Output the [x, y] coordinate of the center of the cell containing the given text.  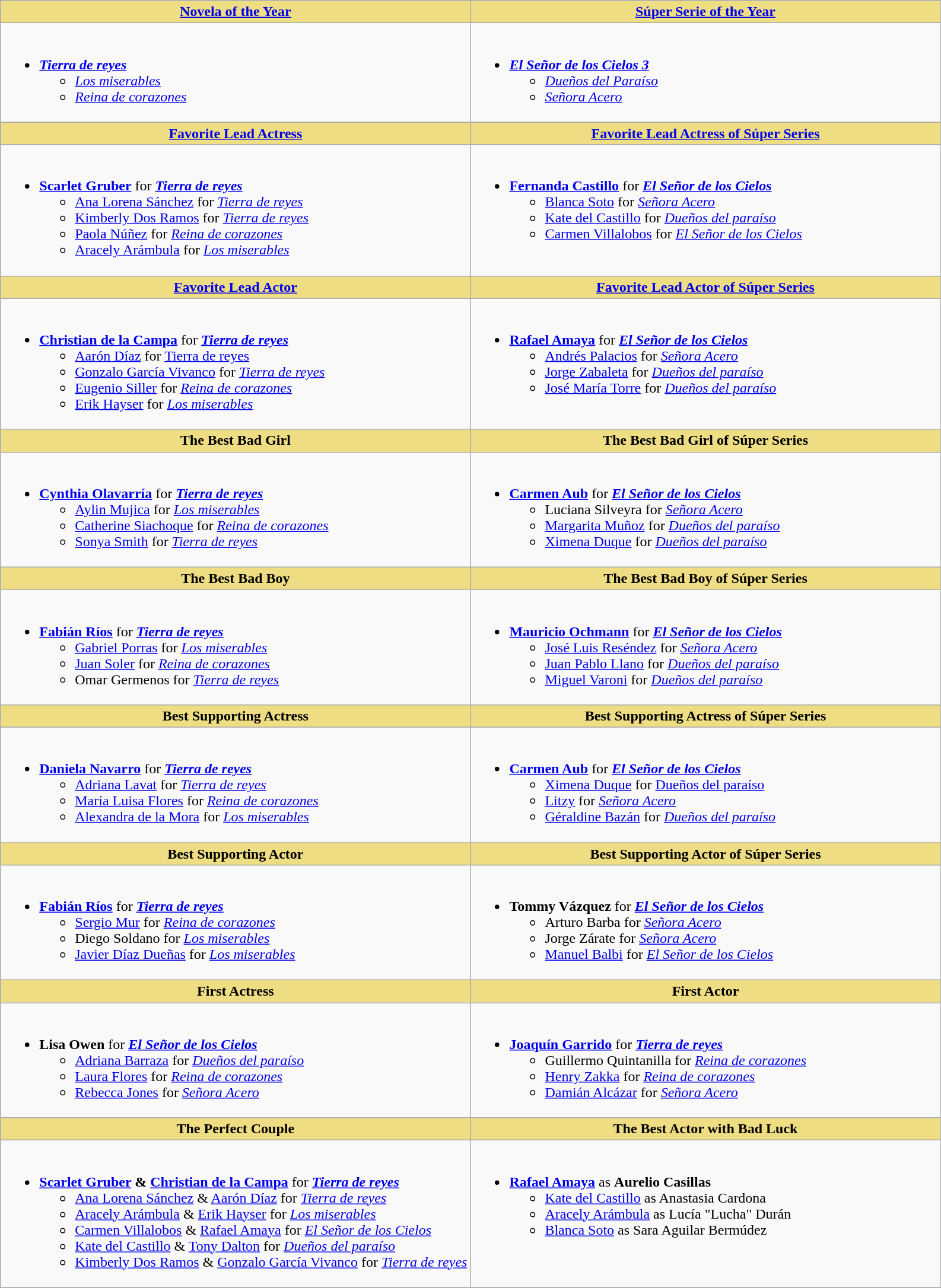
Tommy Vázquez for El Señor de los CielosArturo Barba for Señora AceroJorge Zárate for Señora AceroManuel Balbi for El Señor de los Cielos [705, 923]
First Actress [236, 991]
Tierra de reyesLos miserablesReina de corazones [236, 72]
Carmen Aub for El Señor de los CielosXimena Duque for Dueños del paraísoLitzy for Señora AceroGéraldine Bazán for Dueños del paraíso [705, 785]
Best Supporting Actress of Súper Series [705, 716]
Favorite Lead Actress [236, 133]
Carmen Aub for El Señor de los CielosLuciana Silveyra for Señora AceroMargarita Muñoz for Dueños del paraísoXimena Duque for Dueños del paraíso [705, 509]
The Perfect Couple [236, 1129]
Best Supporting Actor [236, 853]
The Best Actor with Bad Luck [705, 1129]
The Best Bad Girl [236, 441]
Fabián Ríos for Tierra de reyesSergio Mur for Reina de corazonesDiego Soldano for Los miserablesJavier Díaz Dueñas for Los miserables [236, 923]
The Best Bad Girl of Súper Series [705, 441]
Rafael Amaya for El Señor de los CielosAndrés Palacios for Señora AceroJorge Zabaleta for Dueños del paraísoJosé María Torre for Dueños del paraíso [705, 364]
Favorite Lead Actress of Súper Series [705, 133]
Rafael Amaya as Aurelio CasillasKate del Castillo as Anastasia CardonaAracely Arámbula as Lucía "Lucha" DuránBlanca Soto as Sara Aguilar Bermúdez [705, 1214]
Fabián Ríos for Tierra de reyesGabriel Porras for Los miserablesJuan Soler for Reina de corazonesOmar Germenos for Tierra de reyes [236, 647]
Joaquín Garrido for Tierra de reyesGuillermo Quintanilla for Reina de corazonesHenry Zakka for Reina de corazonesDamián Alcázar for Señora Acero [705, 1060]
The Best Bad Boy [236, 578]
Cynthia Olavarría for Tierra de reyesAylin Mujica for Los miserablesCatherine Siachoque for Reina de corazonesSonya Smith for Tierra de reyes [236, 509]
Lisa Owen for El Señor de los CielosAdriana Barraza for Dueños del paraísoLaura Flores for Reina de corazonesRebecca Jones for Señora Acero [236, 1060]
The Best Bad Boy of Súper Series [705, 578]
Novela of the Year [236, 12]
Súper Serie of the Year [705, 12]
Best Supporting Actress [236, 716]
Favorite Lead Actor of Súper Series [705, 287]
First Actor [705, 991]
El Señor de los Cielos 3Dueños del ParaísoSeñora Acero [705, 72]
Favorite Lead Actor [236, 287]
Best Supporting Actor of Súper Series [705, 853]
Daniela Navarro for Tierra de reyesAdriana Lavat for Tierra de reyesMaría Luisa Flores for Reina de corazonesAlexandra de la Mora for Los miserables [236, 785]
